Extract the [X, Y] coordinate from the center of the cell holding the provided text.  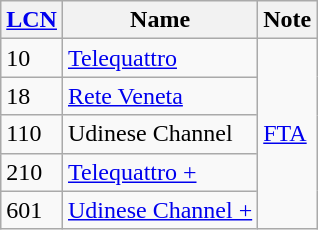
18 [32, 96]
Udinese Channel + [160, 210]
Name [160, 20]
LCN [32, 20]
10 [32, 58]
FTA [288, 134]
Telequattro [160, 58]
Udinese Channel [160, 134]
Note [288, 20]
601 [32, 210]
Rete Veneta [160, 96]
Telequattro + [160, 172]
110 [32, 134]
210 [32, 172]
